Locate the cell with the specified text and output its [X, Y] center coordinate. 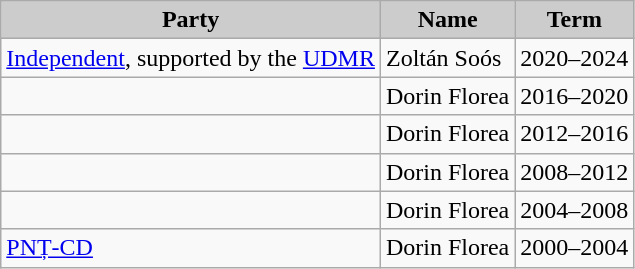
2020–2024 [574, 58]
Party [191, 20]
Zoltán Soós [447, 58]
Independent, supported by the UDMR [191, 58]
2004–2008 [574, 210]
2016–2020 [574, 96]
2012–2016 [574, 134]
Name [447, 20]
2000–2004 [574, 248]
2008–2012 [574, 172]
Term [574, 20]
PNȚ-CD [191, 248]
